Capture the cell that displays the provided text and extract its [X, Y] central coordinate. 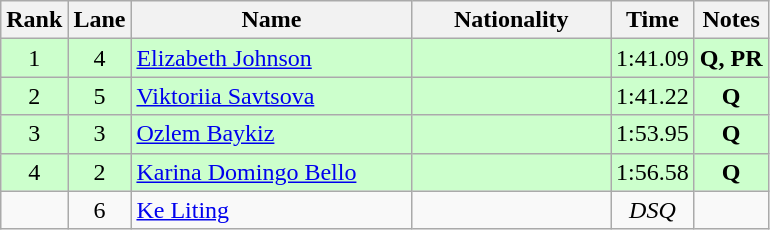
Q, PR [731, 58]
1:56.58 [653, 172]
Viktoriia Savtsova [272, 96]
Rank [34, 20]
Elizabeth Johnson [272, 58]
Karina Domingo Bello [272, 172]
Ozlem Baykiz [272, 134]
Lane [100, 20]
1 [34, 58]
Nationality [512, 20]
6 [100, 210]
Name [272, 20]
Time [653, 20]
Notes [731, 20]
1:41.22 [653, 96]
Ke Liting [272, 210]
DSQ [653, 210]
1:41.09 [653, 58]
5 [100, 96]
1:53.95 [653, 134]
